For the text-containing cell, return its midpoint in (x, y) coordinate format. 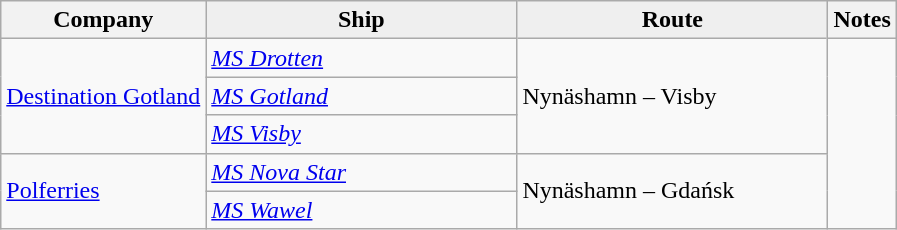
Nynäshamn – Gdańsk (672, 191)
MS Visby (362, 134)
Notes (862, 20)
Nynäshamn – Visby (672, 96)
Route (672, 20)
MS Drotten (362, 58)
Destination Gotland (104, 96)
MS Wawel (362, 210)
MS Gotland (362, 96)
Company (104, 20)
Polferries (104, 191)
Ship (362, 20)
MS Nova Star (362, 172)
